Return [X, Y] of the center of cell containing provided text 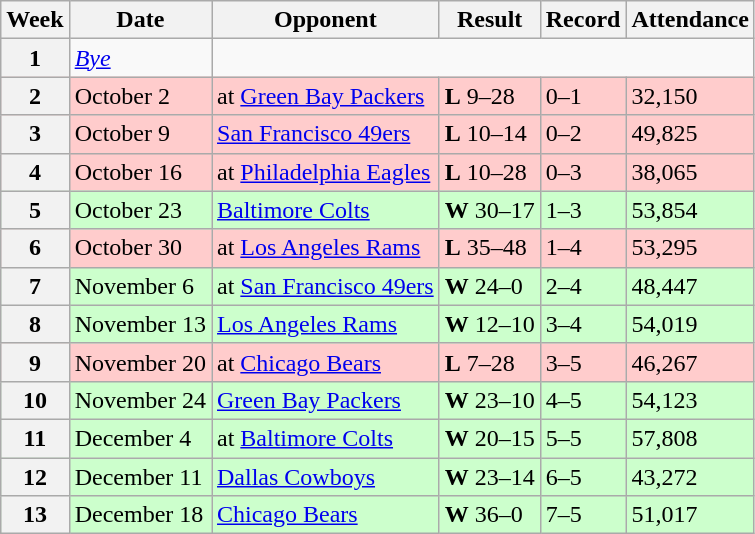
3 [35, 134]
43,272 [690, 477]
49,825 [690, 134]
Los Angeles Rams [326, 324]
October 30 [140, 248]
W 23–10 [490, 400]
November 6 [140, 286]
7–5 [583, 515]
L 10–14 [490, 134]
53,295 [690, 248]
L 9–28 [490, 96]
11 [35, 438]
December 4 [140, 438]
32,150 [690, 96]
Dallas Cowboys [326, 477]
San Francisco 49ers [326, 134]
Date [140, 20]
at Los Angeles Rams [326, 248]
Week [35, 20]
at Baltimore Colts [326, 438]
December 11 [140, 477]
at San Francisco 49ers [326, 286]
Result [490, 20]
38,065 [690, 172]
Bye [140, 58]
Record [583, 20]
2–4 [583, 286]
W 36–0 [490, 515]
W 23–14 [490, 477]
54,019 [690, 324]
October 23 [140, 210]
2 [35, 96]
8 [35, 324]
October 9 [140, 134]
12 [35, 477]
4 [35, 172]
10 [35, 400]
1 [35, 58]
1–4 [583, 248]
7 [35, 286]
46,267 [690, 362]
at Green Bay Packers [326, 96]
53,854 [690, 210]
13 [35, 515]
51,017 [690, 515]
L 7–28 [490, 362]
W 30–17 [490, 210]
November 24 [140, 400]
Opponent [326, 20]
November 20 [140, 362]
9 [35, 362]
0–3 [583, 172]
W 12–10 [490, 324]
3–4 [583, 324]
L 10–28 [490, 172]
1–3 [583, 210]
at Philadelphia Eagles [326, 172]
6–5 [583, 477]
November 13 [140, 324]
October 2 [140, 96]
at Chicago Bears [326, 362]
L 35–48 [490, 248]
Attendance [690, 20]
W 20–15 [490, 438]
5–5 [583, 438]
54,123 [690, 400]
October 16 [140, 172]
6 [35, 248]
4–5 [583, 400]
0–1 [583, 96]
5 [35, 210]
3–5 [583, 362]
December 18 [140, 515]
Baltimore Colts [326, 210]
W 24–0 [490, 286]
57,808 [690, 438]
48,447 [690, 286]
Green Bay Packers [326, 400]
Chicago Bears [326, 515]
0–2 [583, 134]
